For the text-containing cell, return its midpoint in (x, y) coordinate format. 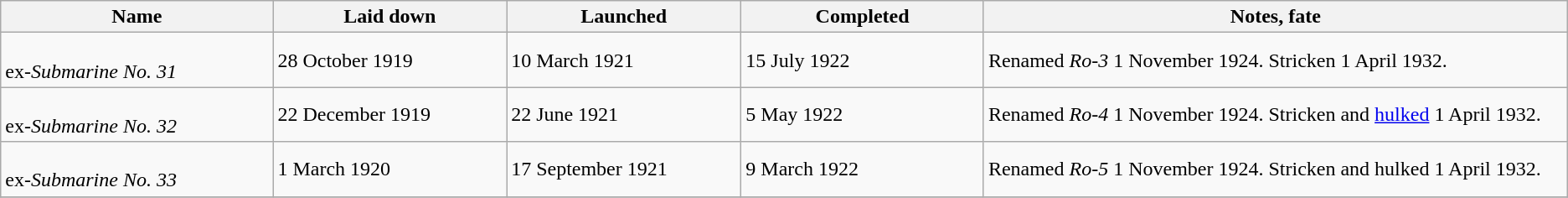
Renamed Ro-5 1 November 1924. Stricken and hulked 1 April 1932. (1275, 169)
ex-Submarine No. 33 (137, 169)
Notes, fate (1275, 17)
1 March 1920 (390, 169)
Completed (863, 17)
Laid down (390, 17)
Launched (624, 17)
ex-Submarine No. 31 (137, 60)
9 March 1922 (863, 169)
Name (137, 17)
15 July 1922 (863, 60)
5 May 1922 (863, 114)
Renamed Ro-3 1 November 1924. Stricken 1 April 1932. (1275, 60)
17 September 1921 (624, 169)
ex-Submarine No. 32 (137, 114)
22 December 1919 (390, 114)
Renamed Ro-4 1 November 1924. Stricken and hulked 1 April 1932. (1275, 114)
22 June 1921 (624, 114)
28 October 1919 (390, 60)
10 March 1921 (624, 60)
